Determine the (x, y) coordinate at the center of the cell enclosing the given text.  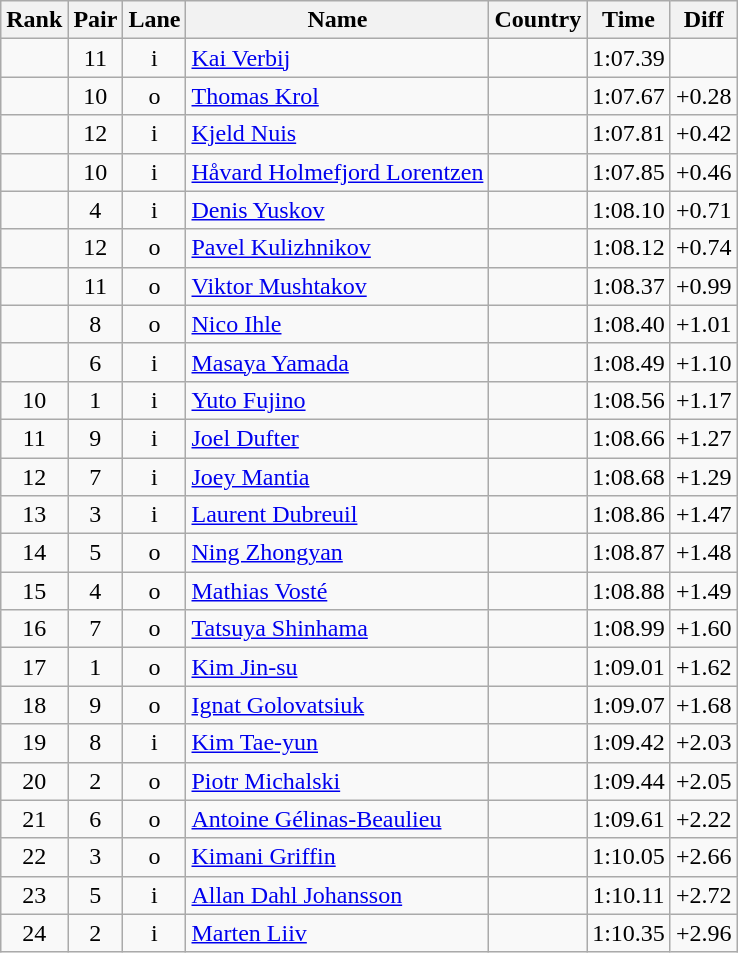
+1.47 (704, 515)
Kim Tae-yun (338, 743)
Laurent Dubreuil (338, 515)
Diff (704, 20)
+1.01 (704, 324)
1:07.67 (629, 96)
Antoine Gélinas-Beaulieu (338, 819)
Lane (154, 20)
+2.22 (704, 819)
1:10.11 (629, 895)
Time (629, 20)
Ignat Golovatsiuk (338, 705)
Håvard Holmefjord Lorentzen (338, 172)
+1.10 (704, 362)
1:09.61 (629, 819)
+2.96 (704, 933)
Masaya Yamada (338, 362)
Mathias Vosté (338, 591)
1:08.88 (629, 591)
+1.48 (704, 553)
1:08.40 (629, 324)
18 (34, 705)
+1.62 (704, 667)
Denis Yuskov (338, 210)
+0.28 (704, 96)
Joel Dufter (338, 438)
1:10.35 (629, 933)
1:08.87 (629, 553)
Name (338, 20)
20 (34, 781)
Piotr Michalski (338, 781)
17 (34, 667)
Kai Verbij (338, 58)
1:09.01 (629, 667)
Pavel Kulizhnikov (338, 248)
1:08.68 (629, 477)
19 (34, 743)
24 (34, 933)
Kimani Griffin (338, 857)
1:08.56 (629, 400)
1:09.07 (629, 705)
+1.27 (704, 438)
Kim Jin-su (338, 667)
1:08.37 (629, 286)
+2.05 (704, 781)
+0.71 (704, 210)
23 (34, 895)
+0.46 (704, 172)
Rank (34, 20)
+2.03 (704, 743)
1:08.12 (629, 248)
1:08.66 (629, 438)
15 (34, 591)
Tatsuya Shinhama (338, 629)
Pair (96, 20)
1:09.44 (629, 781)
1:10.05 (629, 857)
+0.99 (704, 286)
Joey Mantia (338, 477)
1:07.39 (629, 58)
22 (34, 857)
Country (538, 20)
+2.66 (704, 857)
1:07.81 (629, 134)
+0.42 (704, 134)
Allan Dahl Johansson (338, 895)
16 (34, 629)
Yuto Fujino (338, 400)
Thomas Krol (338, 96)
1:08.49 (629, 362)
Viktor Mushtakov (338, 286)
Nico Ihle (338, 324)
1:08.86 (629, 515)
14 (34, 553)
21 (34, 819)
Kjeld Nuis (338, 134)
+1.60 (704, 629)
13 (34, 515)
Ning Zhongyan (338, 553)
+1.29 (704, 477)
1:07.85 (629, 172)
1:08.10 (629, 210)
Marten Liiv (338, 933)
+1.68 (704, 705)
1:09.42 (629, 743)
1:08.99 (629, 629)
+0.74 (704, 248)
+2.72 (704, 895)
+1.17 (704, 400)
+1.49 (704, 591)
